Output the [x, y] coordinate of the center of the cell containing the given text.  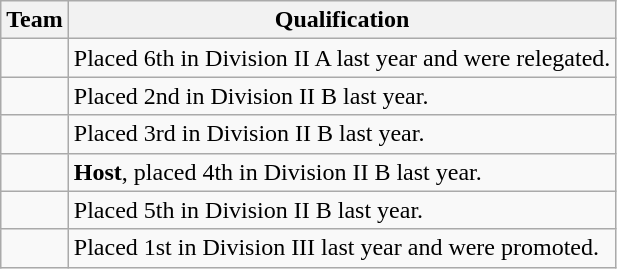
Placed 6th in Division II A last year and were relegated. [342, 58]
Host, placed 4th in Division II B last year. [342, 172]
Placed 3rd in Division II B last year. [342, 134]
Placed 5th in Division II B last year. [342, 210]
Placed 2nd in Division II B last year. [342, 96]
Team [35, 20]
Qualification [342, 20]
Placed 1st in Division III last year and were promoted. [342, 248]
